Pinpoint the cell where the given text exists, returning its [x, y] midpoint coordinate. 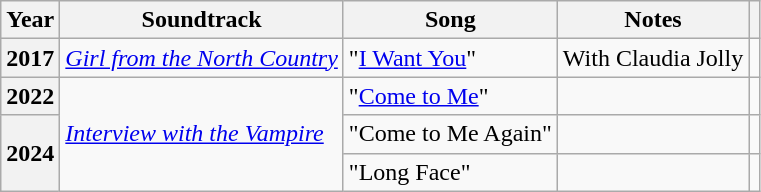
Notes [652, 20]
Year [30, 20]
Girl from the North Country [202, 58]
"Long Face" [450, 172]
2017 [30, 58]
2022 [30, 96]
Song [450, 20]
"Come to Me Again" [450, 134]
"Come to Me" [450, 96]
2024 [30, 153]
"I Want You" [450, 58]
With Claudia Jolly [652, 58]
Interview with the Vampire [202, 134]
Soundtrack [202, 20]
